Scan for the cell matching the given text and deliver its (x, y) coordinate at center. 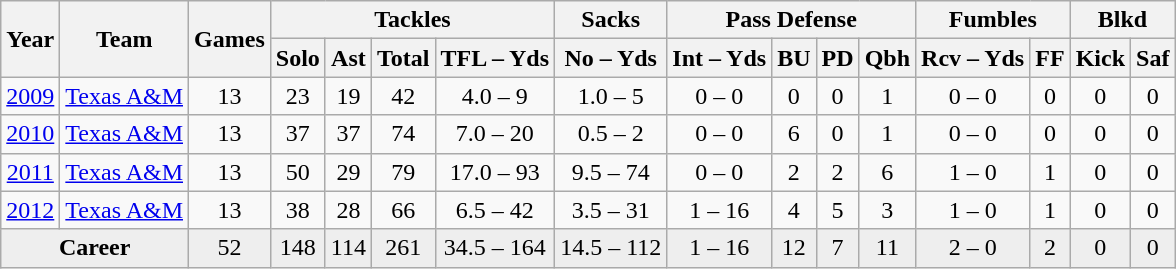
2012 (30, 210)
Year (30, 39)
Kick (1100, 58)
BU (794, 58)
Fumbles (994, 20)
79 (404, 172)
Ast (348, 58)
114 (348, 248)
Int – Yds (720, 58)
Total (404, 58)
Saf (1153, 58)
3 (887, 210)
19 (348, 96)
38 (298, 210)
74 (404, 134)
52 (230, 248)
9.5 – 74 (611, 172)
4 (794, 210)
2011 (30, 172)
261 (404, 248)
PD (838, 58)
7 (838, 248)
2009 (30, 96)
11 (887, 248)
29 (348, 172)
0.5 – 2 (611, 134)
3.5 – 31 (611, 210)
Team (124, 39)
FF (1050, 58)
Blkd (1122, 20)
Solo (298, 58)
6.5 – 42 (495, 210)
No – Yds (611, 58)
148 (298, 248)
2 – 0 (973, 248)
50 (298, 172)
4.0 – 9 (495, 96)
Rcv – Yds (973, 58)
12 (794, 248)
17.0 – 93 (495, 172)
14.5 – 112 (611, 248)
2010 (30, 134)
5 (838, 210)
23 (298, 96)
Pass Defense (792, 20)
7.0 – 20 (495, 134)
Career (95, 248)
Games (230, 39)
Qbh (887, 58)
Tackles (412, 20)
34.5 – 164 (495, 248)
28 (348, 210)
TFL – Yds (495, 58)
42 (404, 96)
1.0 – 5 (611, 96)
Sacks (611, 20)
66 (404, 210)
